For the text-containing cell, return its midpoint in (x, y) coordinate format. 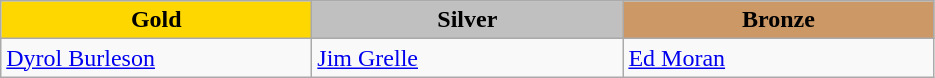
Ed Moran (778, 58)
Bronze (778, 20)
Dyrol Burleson (156, 58)
Jim Grelle (468, 58)
Gold (156, 20)
Silver (468, 20)
